Determine the (X, Y) coordinate at the center of the cell enclosing the given text.  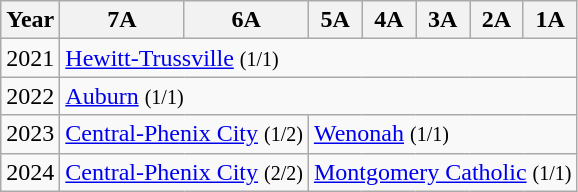
2024 (30, 172)
2A (497, 20)
Year (30, 20)
Montgomery Catholic (1/1) (442, 172)
Central-Phenix City (1/2) (184, 134)
2022 (30, 96)
Central-Phenix City (2/2) (184, 172)
Hewitt-Trussville (1/1) (318, 58)
3A (443, 20)
2023 (30, 134)
2021 (30, 58)
5A (335, 20)
4A (389, 20)
1A (550, 20)
7A (122, 20)
Auburn (1/1) (318, 96)
Wenonah (1/1) (442, 134)
6A (246, 20)
